Capture the cell that displays the provided text and extract its (X, Y) central coordinate. 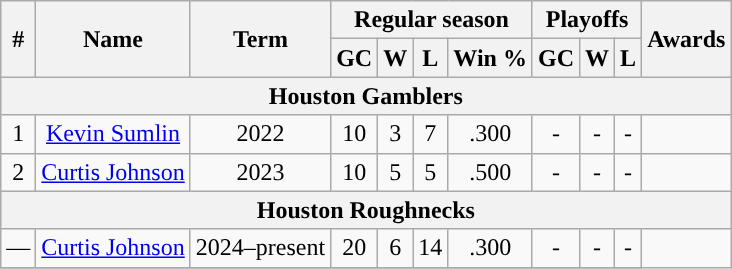
2023 (260, 172)
14 (430, 248)
Win % (490, 58)
1 (18, 134)
Regular season (432, 20)
2 (18, 172)
7 (430, 134)
3 (396, 134)
Name (113, 39)
Houston Roughnecks (366, 210)
Playoffs (586, 20)
2022 (260, 134)
2024–present (260, 248)
Houston Gamblers (366, 96)
.500 (490, 172)
Term (260, 39)
20 (354, 248)
# (18, 39)
— (18, 248)
Awards (686, 39)
6 (396, 248)
Kevin Sumlin (113, 134)
